Locate the cell with the specified text and output its [X, Y] center coordinate. 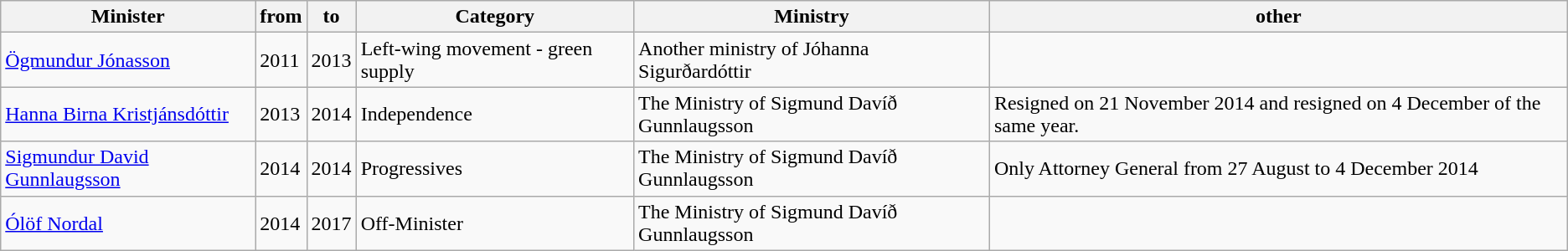
Off-Minister [494, 223]
from [281, 17]
Independence [494, 114]
Resigned on 21 November 2014 and resigned on 4 December of the same year. [1278, 114]
to [332, 17]
2017 [332, 223]
2011 [281, 60]
Hanna Birna Kristjánsdóttir [128, 114]
Another ministry of Jóhanna Sigurðardóttir [812, 60]
Ministry [812, 17]
other [1278, 17]
Minister [128, 17]
Sigmundur David Gunnlaugsson [128, 169]
Category [494, 17]
Progressives [494, 169]
Ólöf Nordal [128, 223]
Left-wing movement - green supply [494, 60]
Only Attorney General from 27 August to 4 December 2014 [1278, 169]
Ögmundur Jónasson [128, 60]
